Determine the [X, Y] coordinate at the center of the cell enclosing the given text.  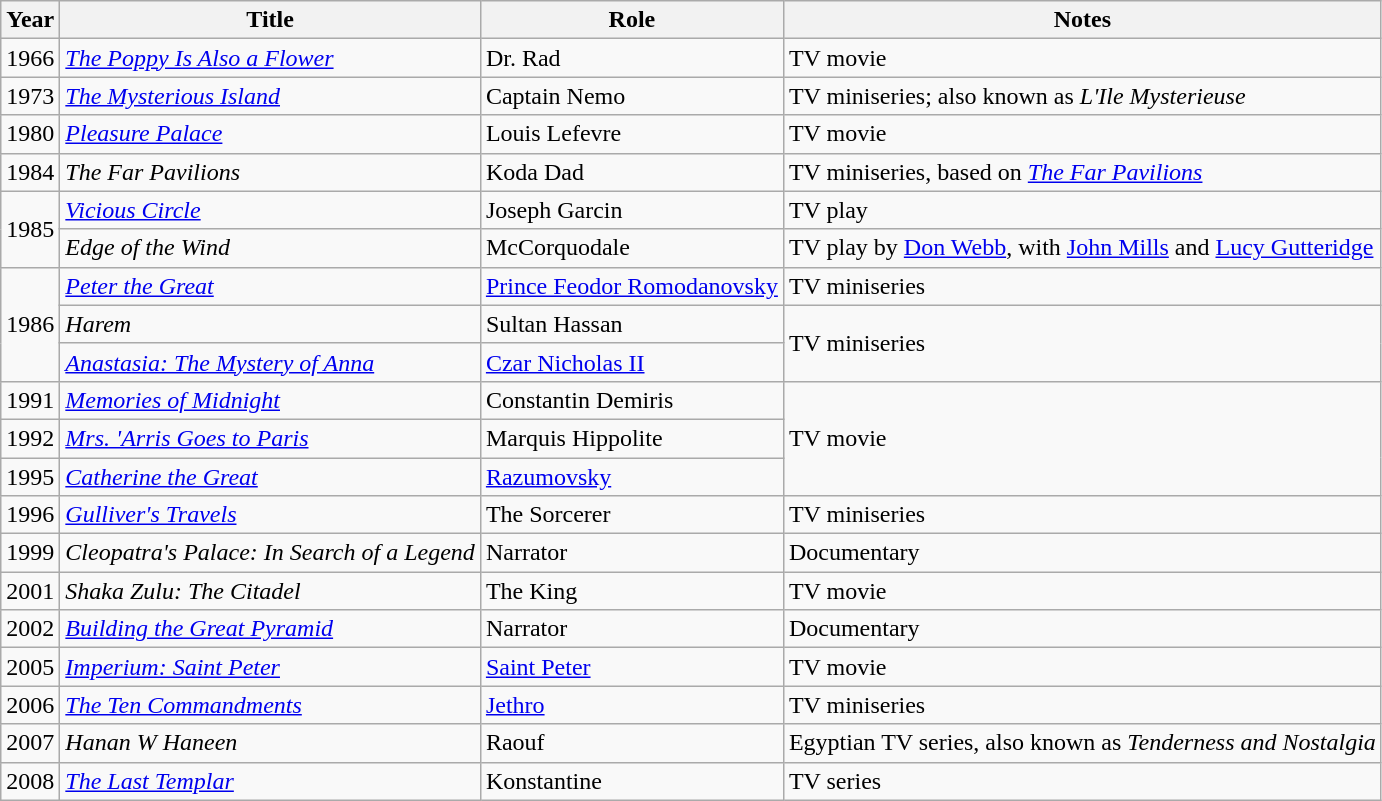
Mrs. 'Arris Goes to Paris [270, 438]
TV miniseries; also known as L'Ile Mysterieuse [1082, 96]
Raouf [632, 743]
1985 [30, 229]
1995 [30, 477]
McCorquodale [632, 248]
Saint Peter [632, 667]
TV play by Don Webb, with John Mills and Lucy Gutteridge [1082, 248]
Captain Nemo [632, 96]
2008 [30, 781]
Jethro [632, 705]
Pleasure Palace [270, 134]
Marquis Hippolite [632, 438]
Louis Lefevre [632, 134]
TV series [1082, 781]
Konstantine [632, 781]
Imperium: Saint Peter [270, 667]
1973 [30, 96]
The Ten Commandments [270, 705]
Joseph Garcin [632, 210]
Czar Nicholas II [632, 362]
Egyptian TV series, also known as Tenderness and Nostalgia [1082, 743]
Memories of Midnight [270, 400]
2007 [30, 743]
1991 [30, 400]
2006 [30, 705]
Edge of the Wind [270, 248]
The Far Pavilions [270, 172]
1966 [30, 58]
Prince Feodor Romodanovsky [632, 286]
Role [632, 20]
1986 [30, 324]
Notes [1082, 20]
1996 [30, 515]
The Sorcerer [632, 515]
Constantin Demiris [632, 400]
Dr. Rad [632, 58]
2001 [30, 591]
Koda Dad [632, 172]
Vicious Circle [270, 210]
Year [30, 20]
TV miniseries, based on The Far Pavilions [1082, 172]
1980 [30, 134]
Building the Great Pyramid [270, 629]
Gulliver's Travels [270, 515]
Title [270, 20]
Harem [270, 324]
2002 [30, 629]
1992 [30, 438]
2005 [30, 667]
Sultan Hassan [632, 324]
Anastasia: The Mystery of Anna [270, 362]
The Mysterious Island [270, 96]
1984 [30, 172]
The Poppy Is Also a Flower [270, 58]
The King [632, 591]
The Last Templar [270, 781]
Hanan W Haneen [270, 743]
Catherine the Great [270, 477]
Peter the Great [270, 286]
TV play [1082, 210]
Razumovsky [632, 477]
1999 [30, 553]
Cleopatra's Palace: In Search of a Legend [270, 553]
Shaka Zulu: The Citadel [270, 591]
